From the cell containing the given text, extract its center point as (x, y) coordinate. 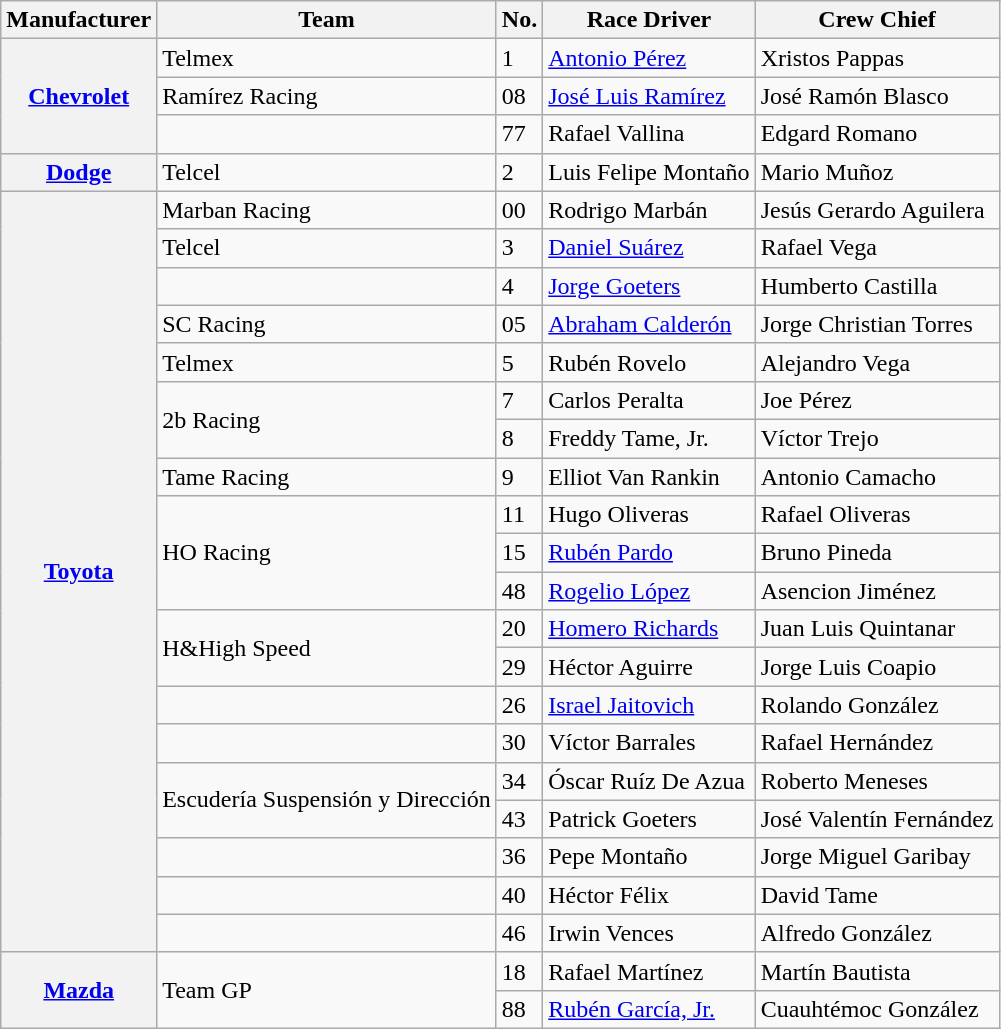
Rubén Pardo (649, 553)
00 (519, 210)
34 (519, 781)
5 (519, 362)
Rodrigo Marbán (649, 210)
Rubén Rovelo (649, 362)
7 (519, 400)
Óscar Ruíz De Azua (649, 781)
Héctor Aguirre (649, 667)
Xristos Pappas (877, 58)
Crew Chief (877, 20)
Marban Racing (327, 210)
Juan Luis Quintanar (877, 629)
Martín Bautista (877, 971)
29 (519, 667)
Víctor Barrales (649, 743)
Race Driver (649, 20)
Tame Racing (327, 477)
Homero Richards (649, 629)
José Valentín Fernández (877, 819)
H&High Speed (327, 648)
José Ramón Blasco (877, 96)
Jorge Miguel Garibay (877, 857)
Rogelio López (649, 591)
Elliot Van Rankin (649, 477)
Humberto Castilla (877, 286)
Alejandro Vega (877, 362)
2b Racing (327, 419)
Pepe Montaño (649, 857)
Rafael Oliveras (877, 515)
Israel Jaitovich (649, 705)
No. (519, 20)
Hugo Oliveras (649, 515)
20 (519, 629)
Antonio Pérez (649, 58)
48 (519, 591)
30 (519, 743)
Carlos Peralta (649, 400)
Rafael Hernández (877, 743)
Jorge Goeters (649, 286)
08 (519, 96)
4 (519, 286)
Dodge (79, 172)
40 (519, 895)
15 (519, 553)
Irwin Vences (649, 933)
3 (519, 248)
Toyota (79, 572)
Antonio Camacho (877, 477)
Jesús Gerardo Aguilera (877, 210)
Bruno Pineda (877, 553)
Rafael Vallina (649, 134)
Patrick Goeters (649, 819)
46 (519, 933)
Alfredo González (877, 933)
9 (519, 477)
Héctor Félix (649, 895)
Luis Felipe Montaño (649, 172)
Rubén García, Jr. (649, 1009)
18 (519, 971)
Manufacturer (79, 20)
Mario Muñoz (877, 172)
Mazda (79, 990)
Roberto Meneses (877, 781)
HO Racing (327, 553)
Team (327, 20)
Víctor Trejo (877, 438)
Asencion Jiménez (877, 591)
77 (519, 134)
26 (519, 705)
José Luis Ramírez (649, 96)
88 (519, 1009)
Rolando González (877, 705)
43 (519, 819)
Joe Pérez (877, 400)
Edgard Romano (877, 134)
Abraham Calderón (649, 324)
Daniel Suárez (649, 248)
Jorge Luis Coapio (877, 667)
Rafael Vega (877, 248)
Escudería Suspensión y Dirección (327, 800)
Rafael Martínez (649, 971)
2 (519, 172)
Chevrolet (79, 96)
05 (519, 324)
Freddy Tame, Jr. (649, 438)
SC Racing (327, 324)
Cuauhtémoc González (877, 1009)
David Tame (877, 895)
8 (519, 438)
Ramírez Racing (327, 96)
11 (519, 515)
1 (519, 58)
36 (519, 857)
Jorge Christian Torres (877, 324)
Team GP (327, 990)
